From the cell containing the given text, extract its center point as (X, Y) coordinate. 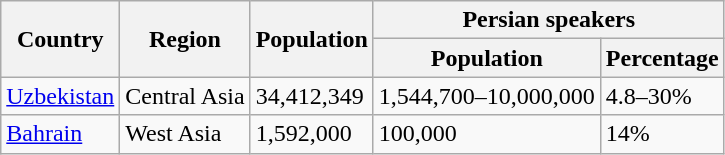
14% (662, 134)
1,544,700–10,000,000 (486, 96)
Bahrain (60, 134)
Region (185, 39)
Uzbekistan (60, 96)
Percentage (662, 58)
1,592,000 (312, 134)
100,000 (486, 134)
West Asia (185, 134)
Central Asia (185, 96)
Persian speakers (548, 20)
4.8–30% (662, 96)
34,412,349 (312, 96)
Country (60, 39)
